Search for the cell housing the specified text and yield its (X, Y) center coordinate. 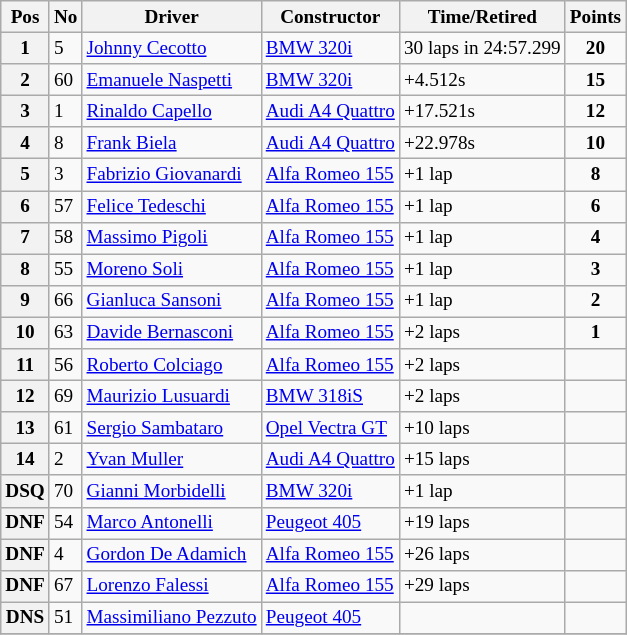
BMW 318iS (330, 396)
+17.521s (482, 111)
Maurizio Lusuardi (172, 396)
9 (26, 301)
Frank Biela (172, 143)
66 (66, 301)
15 (595, 80)
54 (66, 523)
Johnny Cecotto (172, 48)
Time/Retired (482, 17)
Emanuele Naspetti (172, 80)
60 (66, 80)
70 (66, 491)
+15 laps (482, 460)
Massimo Pigoli (172, 238)
+10 laps (482, 428)
+19 laps (482, 523)
56 (66, 365)
7 (26, 238)
Moreno Soli (172, 270)
11 (26, 365)
57 (66, 206)
Driver (172, 17)
63 (66, 333)
13 (26, 428)
Pos (26, 17)
Yvan Muller (172, 460)
+22.978s (482, 143)
Gordon De Adamich (172, 554)
Constructor (330, 17)
61 (66, 428)
DSQ (26, 491)
Opel Vectra GT (330, 428)
Roberto Colciago (172, 365)
30 laps in 24:57.299 (482, 48)
Fabrizio Giovanardi (172, 175)
Points (595, 17)
Rinaldo Capello (172, 111)
Sergio Sambataro (172, 428)
Marco Antonelli (172, 523)
55 (66, 270)
No (66, 17)
Gianni Morbidelli (172, 491)
Lorenzo Falessi (172, 586)
Davide Bernasconi (172, 333)
20 (595, 48)
67 (66, 586)
Felice Tedeschi (172, 206)
Gianluca Sansoni (172, 301)
69 (66, 396)
+4.512s (482, 80)
+26 laps (482, 554)
+29 laps (482, 586)
14 (26, 460)
Massimiliano Pezzuto (172, 618)
58 (66, 238)
51 (66, 618)
DNS (26, 618)
